Search for the cell housing the specified text and yield its (X, Y) center coordinate. 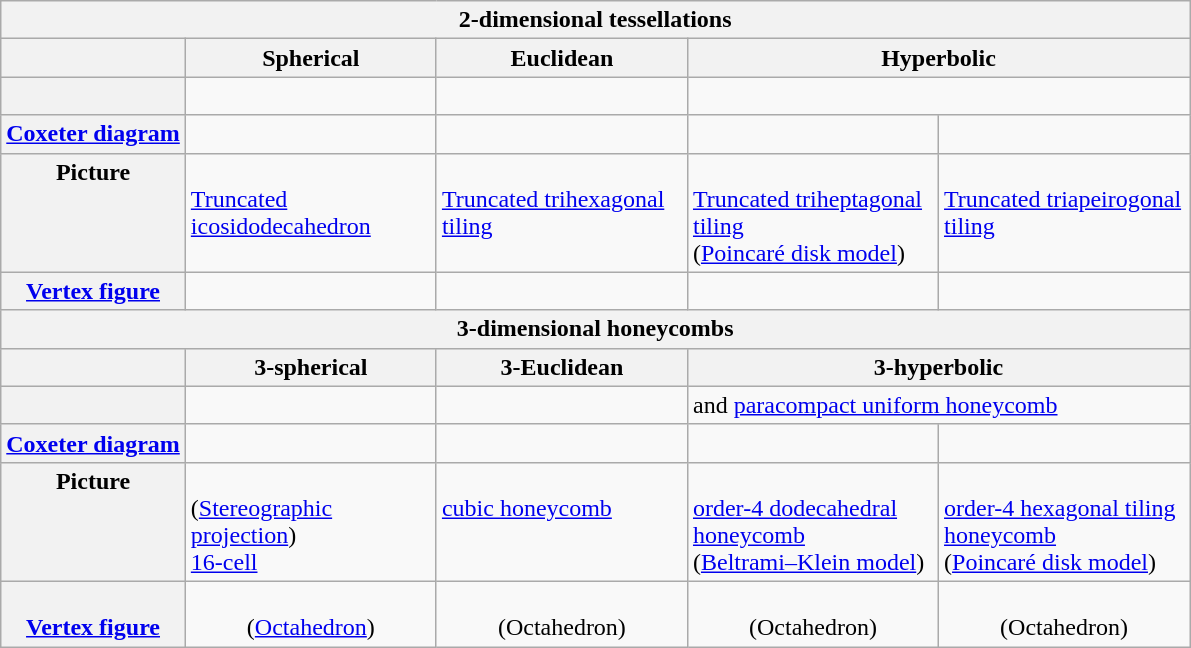
3-Euclidean (562, 367)
Truncated trihexagonal tiling (562, 212)
3-hyperbolic (938, 367)
order-4 dodecahedral honeycomb(Beltrami–Klein model) (812, 522)
2-dimensional tessellations (596, 20)
order-4 hexagonal tiling honeycomb(Poincaré disk model) (1064, 522)
and paracompact uniform honeycomb (938, 405)
cubic honeycomb (562, 522)
Hyperbolic (938, 58)
Spherical (310, 58)
3-spherical (310, 367)
(Stereographic projection)16-cell (310, 522)
3-dimensional honeycombs (596, 329)
Truncated icosidodecahedron (310, 212)
Euclidean (562, 58)
Truncated triheptagonal tiling(Poincaré disk model) (812, 212)
Truncated triapeirogonal tiling (1064, 212)
